Extract the (x, y) coordinate from the center of the cell holding the provided text.  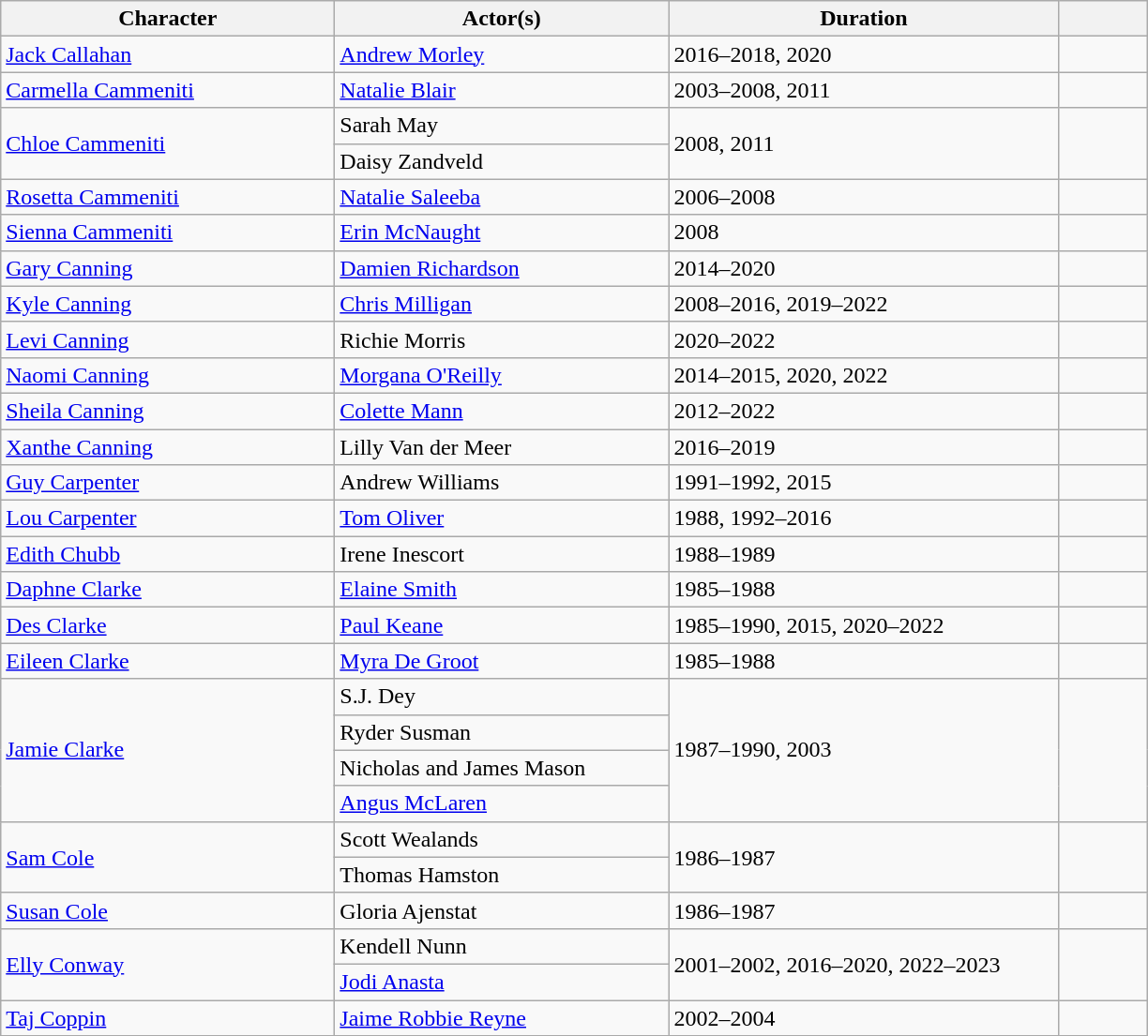
1988, 1992–2016 (864, 518)
Paul Keane (502, 625)
Taj Coppin (168, 1017)
2006–2008 (864, 197)
Lilly Van der Meer (502, 447)
2008 (864, 233)
Duration (864, 19)
Morgana O'Reilly (502, 375)
Colette Mann (502, 411)
Richie Morris (502, 339)
Chloe Cammeniti (168, 143)
Jamie Clarke (168, 750)
Sarah May (502, 126)
Myra De Groot (502, 661)
Andrew Williams (502, 483)
S.J. Dey (502, 697)
Susan Cole (168, 910)
Edith Chubb (168, 554)
2008–2016, 2019–2022 (864, 304)
Sienna Cammeniti (168, 233)
Rosetta Cammeniti (168, 197)
Ryder Susman (502, 732)
2014–2020 (864, 268)
Chris Milligan (502, 304)
Sheila Canning (168, 411)
1991–1992, 2015 (864, 483)
Natalie Saleeba (502, 197)
1987–1990, 2003 (864, 750)
Naomi Canning (168, 375)
1988–1989 (864, 554)
Daphne Clarke (168, 590)
Angus McLaren (502, 803)
2003–2008, 2011 (864, 90)
Gloria Ajenstat (502, 910)
1985–1990, 2015, 2020–2022 (864, 625)
Erin McNaught (502, 233)
Irene Inescort (502, 554)
Natalie Blair (502, 90)
2014–2015, 2020, 2022 (864, 375)
Kendell Nunn (502, 946)
Nicholas and James Mason (502, 768)
Lou Carpenter (168, 518)
Andrew Morley (502, 54)
Sam Cole (168, 857)
Jack Callahan (168, 54)
Actor(s) (502, 19)
2016–2018, 2020 (864, 54)
Levi Canning (168, 339)
2020–2022 (864, 339)
Carmella Cammeniti (168, 90)
Character (168, 19)
Xanthe Canning (168, 447)
Eileen Clarke (168, 661)
Jaime Robbie Reyne (502, 1017)
Scott Wealands (502, 839)
2002–2004 (864, 1017)
Elly Conway (168, 964)
Thomas Hamston (502, 875)
Guy Carpenter (168, 483)
2001–2002, 2016–2020, 2022–2023 (864, 964)
Kyle Canning (168, 304)
Tom Oliver (502, 518)
Des Clarke (168, 625)
Damien Richardson (502, 268)
Daisy Zandveld (502, 161)
2012–2022 (864, 411)
2016–2019 (864, 447)
Gary Canning (168, 268)
Elaine Smith (502, 590)
Jodi Anasta (502, 982)
2008, 2011 (864, 143)
